Search for the cell housing the specified text and yield its (x, y) center coordinate. 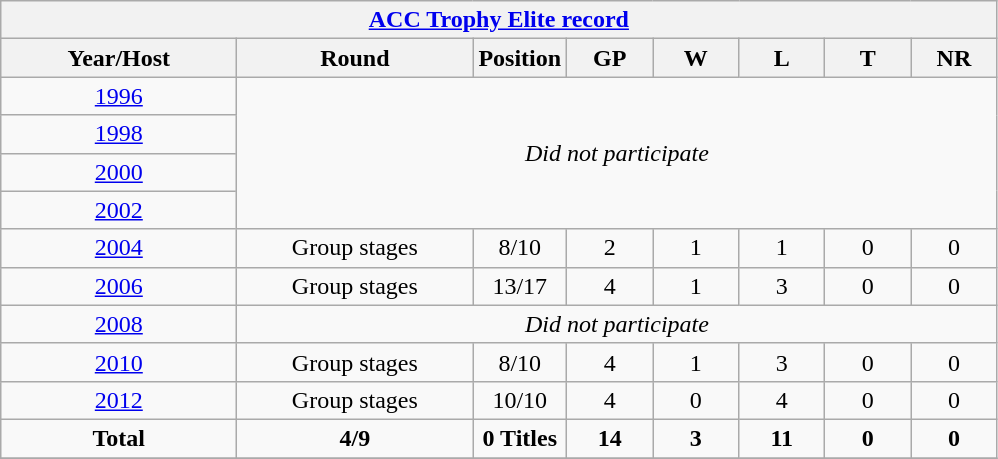
Position (520, 58)
Round (355, 58)
Year/Host (119, 58)
1998 (119, 134)
2006 (119, 286)
10/10 (520, 400)
Total (119, 438)
ACC Trophy Elite record (499, 20)
T (868, 58)
NR (954, 58)
2002 (119, 210)
GP (610, 58)
2 (610, 248)
11 (782, 438)
4/9 (355, 438)
2012 (119, 400)
W (696, 58)
1996 (119, 96)
0 Titles (520, 438)
2000 (119, 172)
2008 (119, 324)
14 (610, 438)
13/17 (520, 286)
2010 (119, 362)
L (782, 58)
2004 (119, 248)
